Pinpoint the cell where the given text exists, returning its [X, Y] midpoint coordinate. 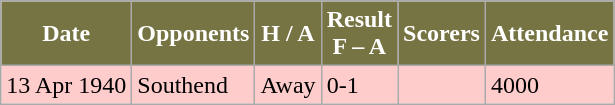
Southend [194, 85]
13 Apr 1940 [66, 85]
Opponents [194, 34]
Away [288, 85]
Scorers [442, 34]
H / A [288, 34]
0-1 [359, 85]
ResultF – A [359, 34]
Date [66, 34]
4000 [549, 85]
Attendance [549, 34]
